Identify which cell holds the provided text, then report its (X, Y) central coordinate. 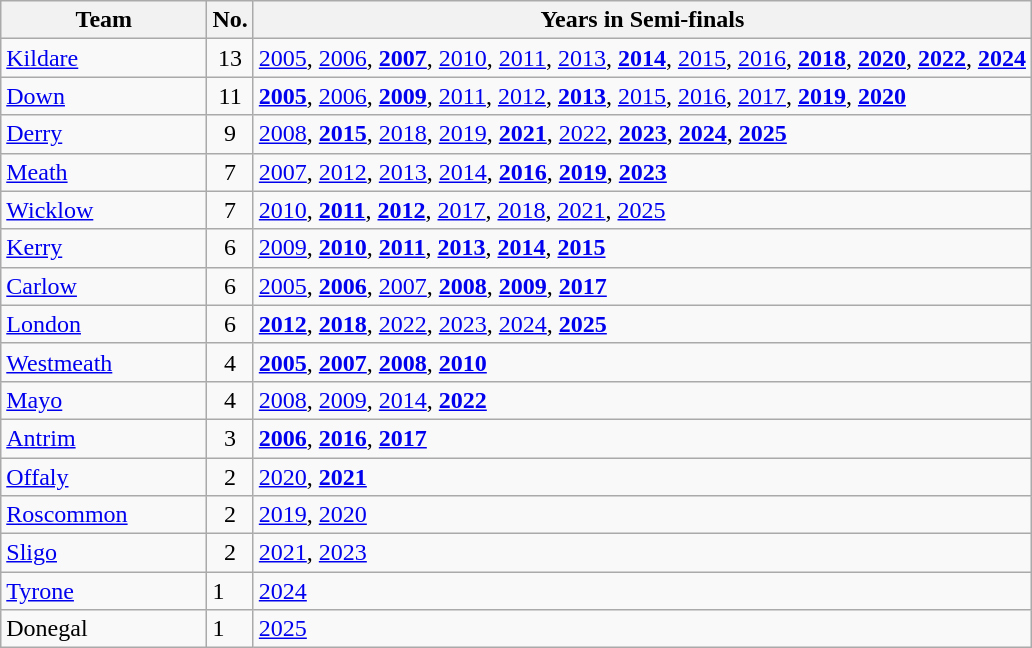
Down (104, 96)
2008, 2015, 2018, 2019, 2021, 2022, 2023, 2024, 2025 (642, 134)
2021, 2023 (642, 553)
Antrim (104, 438)
2025 (642, 629)
Team (104, 20)
2005, 2006, 2007, 2010, 2011, 2013, 2014, 2015, 2016, 2018, 2020, 2022, 2024 (642, 58)
No. (230, 20)
2010, 2011, 2012, 2017, 2018, 2021, 2025 (642, 210)
London (104, 324)
3 (230, 438)
2019, 2020 (642, 515)
Donegal (104, 629)
2024 (642, 591)
2005, 2007, 2008, 2010 (642, 362)
Sligo (104, 553)
13 (230, 58)
Derry (104, 134)
Meath (104, 172)
Years in Semi-finals (642, 20)
11 (230, 96)
2005, 2006, 2009, 2011, 2012, 2013, 2015, 2016, 2017, 2019, 2020 (642, 96)
Kerry (104, 248)
2008, 2009, 2014, 2022 (642, 400)
2020, 2021 (642, 477)
Mayo (104, 400)
2006, 2016, 2017 (642, 438)
Tyrone (104, 591)
2005, 2006, 2007, 2008, 2009, 2017 (642, 286)
Wicklow (104, 210)
2007, 2012, 2013, 2014, 2016, 2019, 2023 (642, 172)
2009, 2010, 2011, 2013, 2014, 2015 (642, 248)
Kildare (104, 58)
2012, 2018, 2022, 2023, 2024, 2025 (642, 324)
Carlow (104, 286)
Westmeath (104, 362)
Offaly (104, 477)
9 (230, 134)
Roscommon (104, 515)
